Return the [X, Y] coordinate for the center point of the cell that contains the specified text.  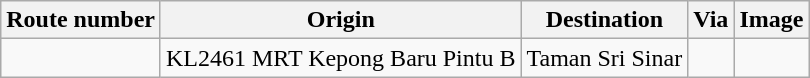
Destination [604, 20]
Via [711, 20]
Route number [81, 20]
Taman Sri Sinar [604, 58]
KL2461 MRT Kepong Baru Pintu B [340, 58]
Image [772, 20]
Origin [340, 20]
